Detect which cell encompasses the target text, then output its (x, y) center coordinate. 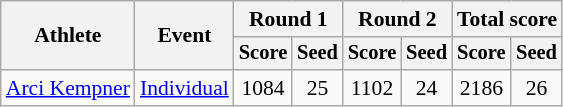
Athlete (68, 36)
2186 (482, 88)
1084 (263, 88)
Total score (507, 19)
Event (184, 36)
Individual (184, 88)
24 (426, 88)
26 (536, 88)
1102 (372, 88)
25 (318, 88)
Round 1 (288, 19)
Arci Kempner (68, 88)
Round 2 (398, 19)
